Find where the given text appears and provide that cell's center as [x, y] coordinate. 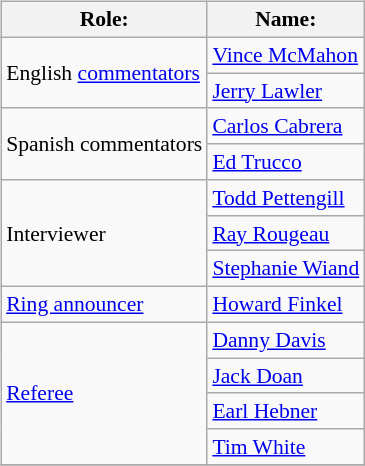
Spanish commentators [104, 144]
Ed Trucco [286, 162]
Earl Hebner [286, 411]
Name: [286, 20]
Todd Pettengill [286, 198]
Referee [104, 393]
Vince McMahon [286, 55]
Carlos Cabrera [286, 126]
Danny Davis [286, 340]
Ring announcer [104, 305]
Jerry Lawler [286, 91]
Role: [104, 20]
Jack Doan [286, 376]
English commentators [104, 72]
Tim White [286, 447]
Howard Finkel [286, 305]
Stephanie Wiand [286, 269]
Ray Rougeau [286, 233]
Interviewer [104, 234]
